Search for the cell housing the specified text and yield its (x, y) center coordinate. 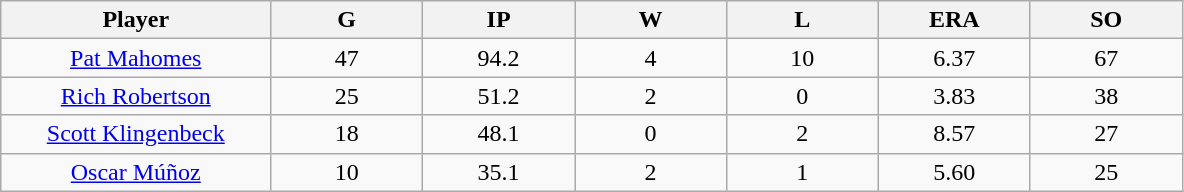
1 (802, 172)
5.60 (954, 172)
G (347, 20)
48.1 (499, 134)
ERA (954, 20)
IP (499, 20)
W (651, 20)
27 (1106, 134)
51.2 (499, 96)
94.2 (499, 58)
Player (136, 20)
18 (347, 134)
38 (1106, 96)
8.57 (954, 134)
Rich Robertson (136, 96)
L (802, 20)
4 (651, 58)
Pat Mahomes (136, 58)
SO (1106, 20)
35.1 (499, 172)
6.37 (954, 58)
Scott Klingenbeck (136, 134)
3.83 (954, 96)
67 (1106, 58)
Oscar Múñoz (136, 172)
47 (347, 58)
